Output the [X, Y] coordinate of the center of the cell containing the given text.  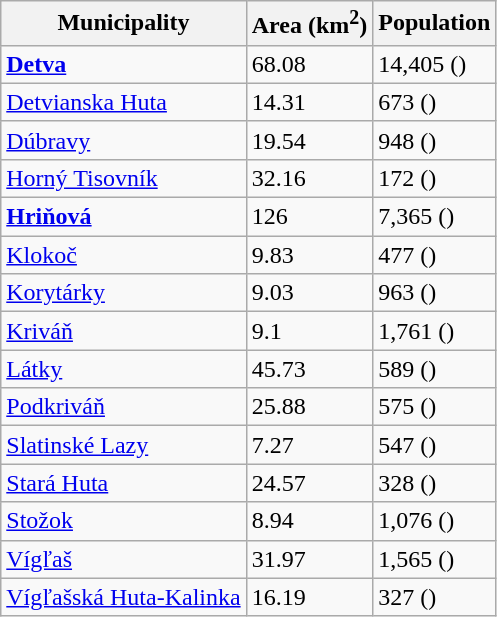
589 () [434, 369]
31.97 [310, 559]
45.73 [310, 369]
Population [434, 24]
Kriváň [124, 331]
32.16 [310, 178]
963 () [434, 293]
547 () [434, 445]
172 () [434, 178]
Slatinské Lazy [124, 445]
19.54 [310, 140]
7,365 () [434, 217]
Látky [124, 369]
Detva [124, 64]
327 () [434, 597]
Vígľaš [124, 559]
14.31 [310, 102]
9.83 [310, 255]
Podkriváň [124, 407]
Stožok [124, 521]
1,761 () [434, 331]
1,076 () [434, 521]
673 () [434, 102]
Vígľašská Huta-Kalinka [124, 597]
68.08 [310, 64]
328 () [434, 483]
Detvianska Huta [124, 102]
8.94 [310, 521]
25.88 [310, 407]
Municipality [124, 24]
7.27 [310, 445]
Dúbravy [124, 140]
477 () [434, 255]
24.57 [310, 483]
Area (km2) [310, 24]
9.03 [310, 293]
575 () [434, 407]
9.1 [310, 331]
Hriňová [124, 217]
126 [310, 217]
Klokoč [124, 255]
16.19 [310, 597]
948 () [434, 140]
Korytárky [124, 293]
Horný Tisovník [124, 178]
1,565 () [434, 559]
14,405 () [434, 64]
Stará Huta [124, 483]
